Identify which cell holds the provided text, then report its [X, Y] central coordinate. 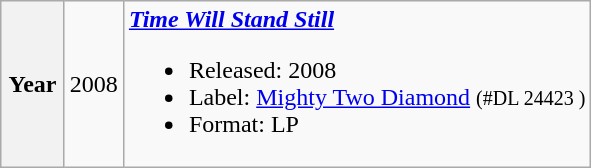
Year [33, 84]
Time Will Stand StillReleased: 2008Label: Mighty Two Diamond (#DL 24423 )Format: LP [356, 84]
2008 [94, 84]
